Search for the cell housing the specified text and yield its (X, Y) center coordinate. 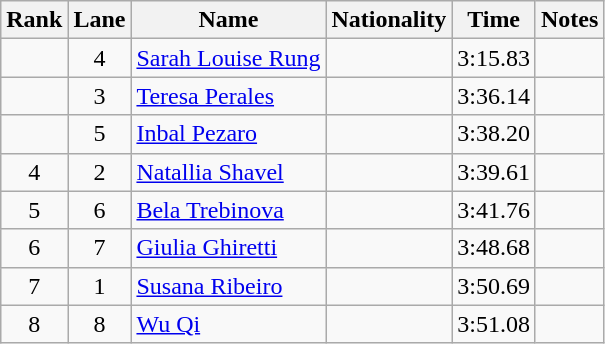
Wu Qi (228, 324)
3:51.08 (494, 324)
2 (100, 172)
3:50.69 (494, 286)
3:48.68 (494, 248)
Bela Trebinova (228, 210)
Rank (34, 20)
Notes (569, 20)
1 (100, 286)
Name (228, 20)
Lane (100, 20)
Sarah Louise Rung (228, 58)
3:38.20 (494, 134)
3:41.76 (494, 210)
3:36.14 (494, 96)
Susana Ribeiro (228, 286)
3:15.83 (494, 58)
Time (494, 20)
Inbal Pezaro (228, 134)
Teresa Perales (228, 96)
3 (100, 96)
Natallia Shavel (228, 172)
Nationality (389, 20)
Giulia Ghiretti (228, 248)
3:39.61 (494, 172)
